Identify which cell holds the provided text, then report its (x, y) central coordinate. 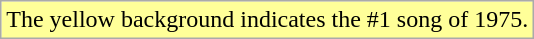
The yellow background indicates the #1 song of 1975. (268, 20)
